Return the (X, Y) coordinate for the center point of the cell that contains the specified text.  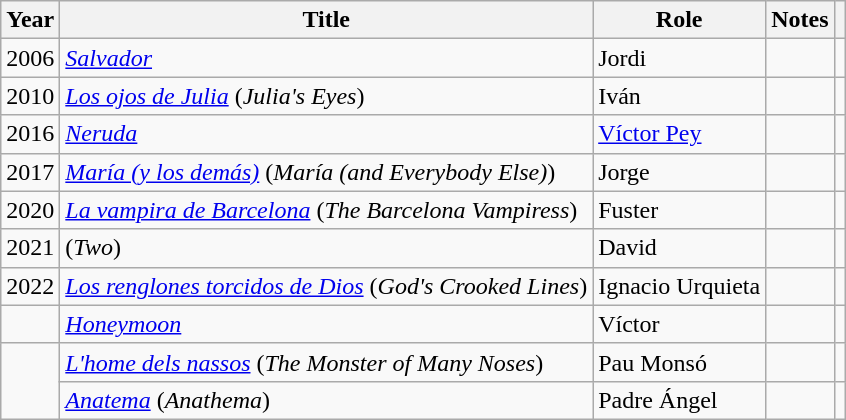
Los renglones torcidos de Dios (God's Crooked Lines) (326, 286)
Notes (800, 20)
Iván (680, 96)
Padre Ángel (680, 400)
Víctor Pey (680, 134)
Jordi (680, 58)
María (y los demás) (María (and Everybody Else)) (326, 172)
Ignacio Urquieta (680, 286)
Neruda (326, 134)
2016 (30, 134)
Role (680, 20)
2022 (30, 286)
(Two) (326, 248)
La vampira de Barcelona (The Barcelona Vampiress) (326, 210)
2017 (30, 172)
L'home dels nassos (The Monster of Many Noses) (326, 362)
2006 (30, 58)
Anatema (Anathema) (326, 400)
Honeymoon (326, 324)
Title (326, 20)
2021 (30, 248)
David (680, 248)
2010 (30, 96)
Year (30, 20)
Salvador (326, 58)
Jorge (680, 172)
2020 (30, 210)
Pau Monsó (680, 362)
Los ojos de Julia (Julia's Eyes) (326, 96)
Víctor (680, 324)
Fuster (680, 210)
